Return (X, Y) of the center of cell containing provided text 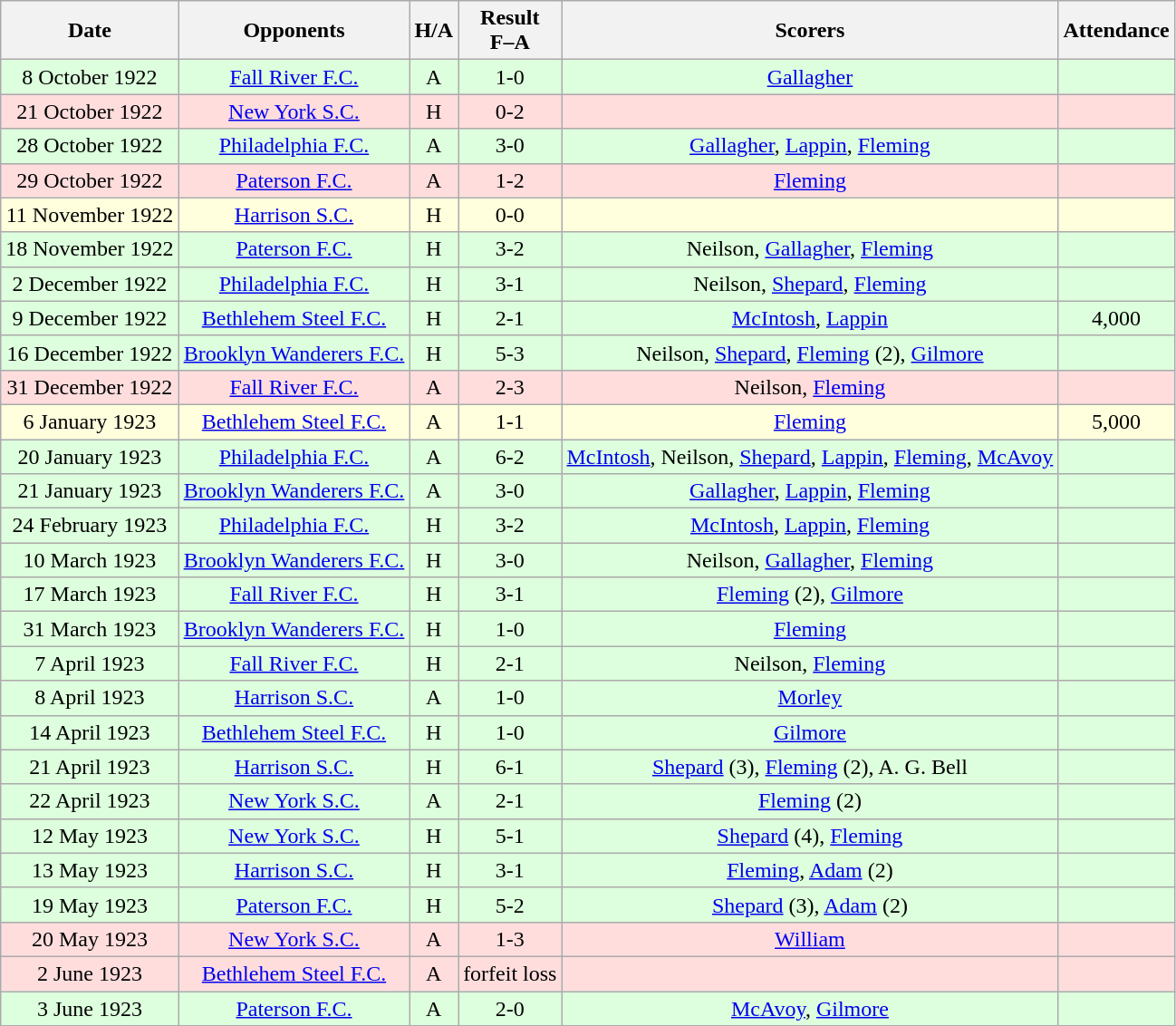
10 March 1923 (90, 560)
11 November 1922 (90, 215)
McAvoy, Gilmore (810, 1009)
21 October 1922 (90, 111)
16 December 1922 (90, 353)
6-2 (510, 456)
19 May 1923 (90, 905)
0-0 (510, 215)
2-0 (510, 1009)
McIntosh, Lappin, Fleming (810, 526)
12 May 1923 (90, 836)
Shepard (4), Fleming (810, 836)
6 January 1923 (90, 421)
21 April 1923 (90, 767)
Neilson, Shepard, Fleming (810, 284)
Date (90, 31)
20 January 1923 (90, 456)
22 April 1923 (90, 801)
forfeit loss (510, 973)
1-3 (510, 939)
Attendance (1116, 31)
Gilmore (810, 732)
Fleming (2) (810, 801)
2-3 (510, 387)
4,000 (1116, 318)
Morley (810, 698)
20 May 1923 (90, 939)
Fleming, Adam (2) (810, 870)
3 June 1923 (90, 1009)
McIntosh, Lappin (810, 318)
1-2 (510, 180)
8 October 1922 (90, 77)
0-2 (510, 111)
William (810, 939)
Shepard (3), Fleming (2), A. G. Bell (810, 767)
6-1 (510, 767)
18 November 1922 (90, 249)
5-1 (510, 836)
24 February 1923 (90, 526)
5-2 (510, 905)
Scorers (810, 31)
9 December 1922 (90, 318)
Fleming (2), Gilmore (810, 595)
5,000 (1116, 421)
2 June 1923 (90, 973)
7 April 1923 (90, 663)
1-1 (510, 421)
14 April 1923 (90, 732)
Gallagher (810, 77)
31 December 1922 (90, 387)
H/A (434, 31)
ResultF–A (510, 31)
8 April 1923 (90, 698)
21 January 1923 (90, 491)
Neilson, Shepard, Fleming (2), Gilmore (810, 353)
Shepard (3), Adam (2) (810, 905)
29 October 1922 (90, 180)
31 March 1923 (90, 629)
5-3 (510, 353)
13 May 1923 (90, 870)
28 October 1922 (90, 146)
McIntosh, Neilson, Shepard, Lappin, Fleming, McAvoy (810, 456)
17 March 1923 (90, 595)
Opponents (294, 31)
2 December 1922 (90, 284)
